Identify which cell holds the provided text, then report its (x, y) central coordinate. 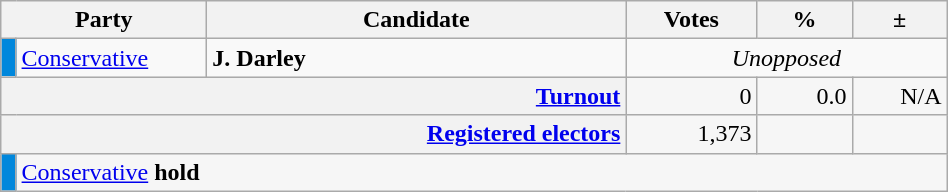
Votes (692, 20)
J. Darley (416, 58)
N/A (900, 96)
Candidate (416, 20)
Unopposed (786, 58)
% (804, 20)
0.0 (804, 96)
Turnout (314, 96)
Conservative (112, 58)
Registered electors (314, 134)
1,373 (692, 134)
0 (692, 96)
± (900, 20)
Party (104, 20)
Conservative hold (482, 172)
